Return (X, Y) of the center of cell containing provided text 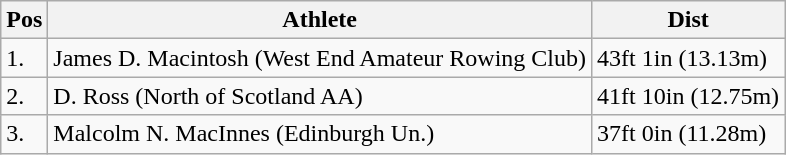
Malcolm N. MacInnes (Edinburgh Un.) (320, 134)
Dist (688, 20)
1. (24, 58)
D. Ross (North of Scotland AA) (320, 96)
Athlete (320, 20)
James D. Macintosh (West End Amateur Rowing Club) (320, 58)
41ft 10in (12.75m) (688, 96)
2. (24, 96)
Pos (24, 20)
43ft 1in (13.13m) (688, 58)
3. (24, 134)
37ft 0in (11.28m) (688, 134)
